From the cell containing the given text, extract its center point as [x, y] coordinate. 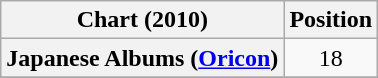
Position [331, 20]
Chart (2010) [142, 20]
Japanese Albums (Oricon) [142, 58]
18 [331, 58]
